Return the (X, Y) coordinate for the center point of the cell that contains the specified text.  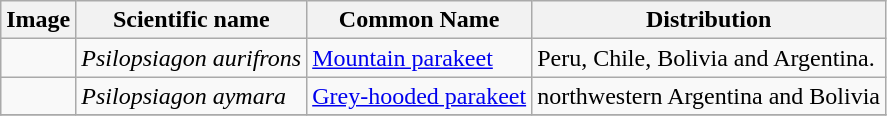
Peru, Chile, Bolivia and Argentina. (709, 58)
Mountain parakeet (420, 58)
Grey-hooded parakeet (420, 96)
Scientific name (192, 20)
Distribution (709, 20)
Common Name (420, 20)
Image (38, 20)
Psilopsiagon aurifrons (192, 58)
Psilopsiagon aymara (192, 96)
northwestern Argentina and Bolivia (709, 96)
